Pinpoint the cell where the given text exists, returning its (X, Y) midpoint coordinate. 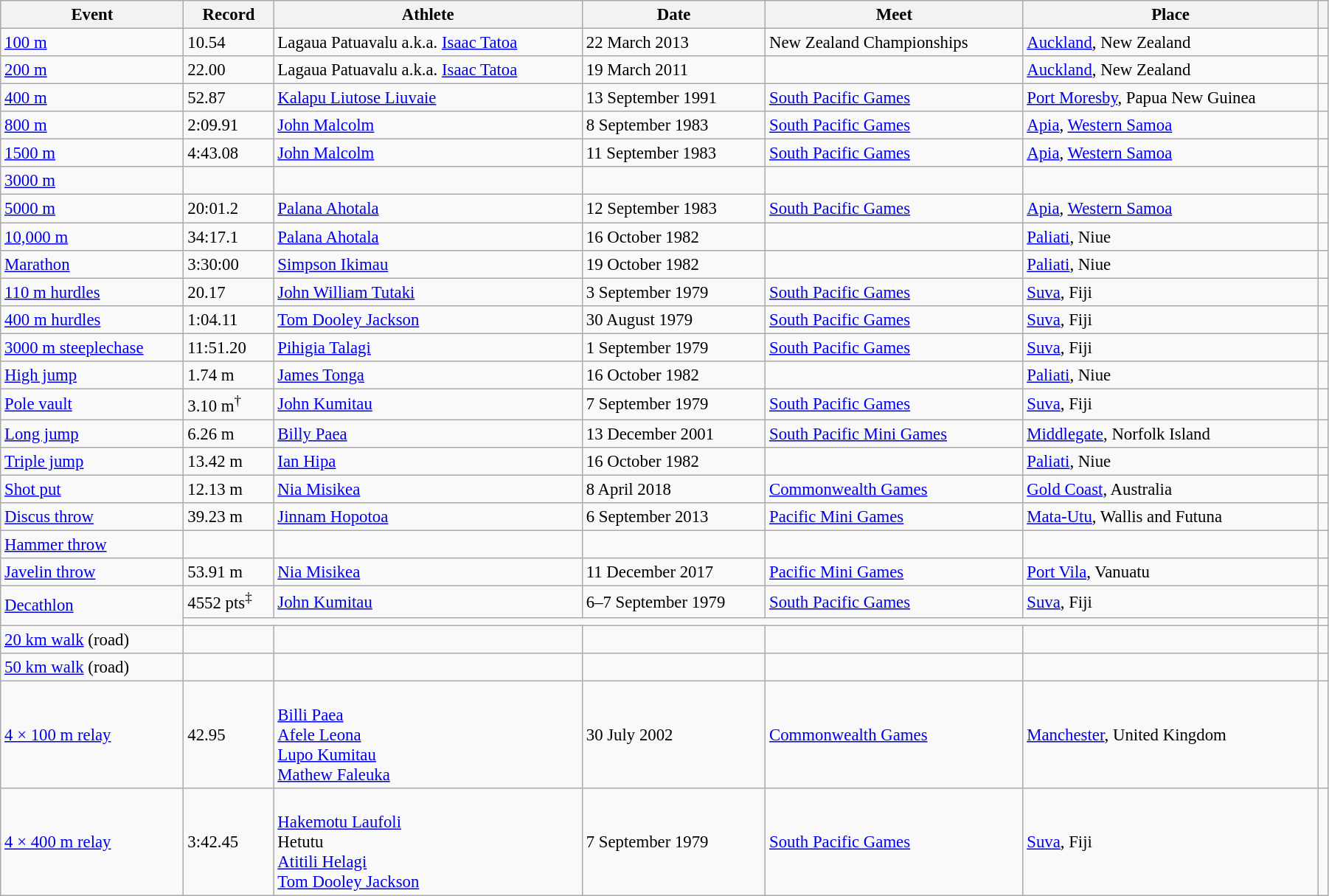
3000 m steeplechase (92, 347)
James Tonga (428, 375)
13 December 2001 (673, 434)
Billy Paea (428, 434)
Ian Hipa (428, 462)
Jinnam Hopotoa (428, 517)
John William Tutaki (428, 292)
30 July 2002 (673, 734)
12.13 m (229, 490)
5000 m (92, 209)
Billi PaeaAfele LeonaLupo KumitauMathew Faleuka (428, 734)
3 September 1979 (673, 292)
30 August 1979 (673, 319)
4:43.08 (229, 153)
6 September 2013 (673, 517)
6–7 September 1979 (673, 602)
6.26 m (229, 434)
Triple jump (92, 462)
Gold Coast, Australia (1170, 490)
Port Moresby, Papua New Guinea (1170, 98)
10,000 m (92, 237)
20:01.2 (229, 209)
4 × 100 m relay (92, 734)
200 m (92, 70)
20 km walk (road) (92, 639)
3:42.45 (229, 842)
Mata-Utu, Wallis and Futuna (1170, 517)
52.87 (229, 98)
2:09.91 (229, 125)
34:17.1 (229, 237)
South Pacific Mini Games (894, 434)
11 December 2017 (673, 572)
8 September 1983 (673, 125)
Event (92, 15)
Simpson Ikimau (428, 264)
Place (1170, 15)
1500 m (92, 153)
100 m (92, 43)
Hammer throw (92, 545)
10.54 (229, 43)
400 m hurdles (92, 319)
Middlegate, Norfolk Island (1170, 434)
Long jump (92, 434)
8 April 2018 (673, 490)
22 March 2013 (673, 43)
19 October 1982 (673, 264)
12 September 1983 (673, 209)
3.10 m† (229, 404)
1 September 1979 (673, 347)
Decathlon (92, 606)
Pihigia Talagi (428, 347)
13 September 1991 (673, 98)
20.17 (229, 292)
3:30:00 (229, 264)
13.42 m (229, 462)
Athlete (428, 15)
Date (673, 15)
Marathon (92, 264)
4 × 400 m relay (92, 842)
19 March 2011 (673, 70)
3000 m (92, 181)
53.91 m (229, 572)
400 m (92, 98)
110 m hurdles (92, 292)
11:51.20 (229, 347)
4552 pts‡ (229, 602)
Port Vila, Vanuatu (1170, 572)
Javelin throw (92, 572)
High jump (92, 375)
Shot put (92, 490)
Pole vault (92, 404)
42.95 (229, 734)
Tom Dooley Jackson (428, 319)
Manchester, United Kingdom (1170, 734)
50 km walk (road) (92, 667)
22.00 (229, 70)
Meet (894, 15)
Kalapu Liutose Liuvaie (428, 98)
New Zealand Championships (894, 43)
Hakemotu LaufoliHetutuAtitili HelagiTom Dooley Jackson (428, 842)
1:04.11 (229, 319)
800 m (92, 125)
Discus throw (92, 517)
11 September 1983 (673, 153)
Record (229, 15)
1.74 m (229, 375)
39.23 m (229, 517)
